Scan for the cell matching the given text and deliver its (X, Y) coordinate at center. 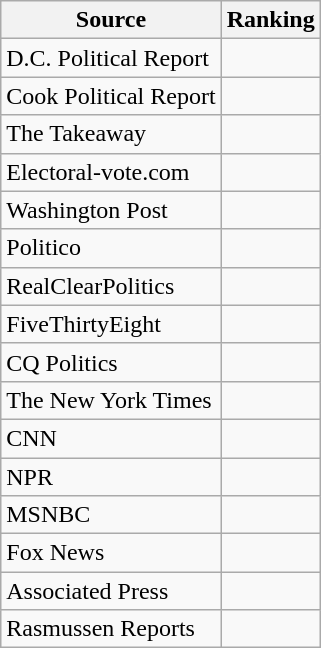
CNN (111, 438)
NPR (111, 477)
RealClearPolitics (111, 286)
Source (111, 20)
The Takeaway (111, 134)
MSNBC (111, 515)
Fox News (111, 553)
The New York Times (111, 400)
Electoral-vote.com (111, 172)
D.C. Political Report (111, 58)
FiveThirtyEight (111, 324)
Politico (111, 248)
Cook Political Report (111, 96)
Rasmussen Reports (111, 629)
CQ Politics (111, 362)
Ranking (270, 20)
Associated Press (111, 591)
Washington Post (111, 210)
